Identify which cell holds the provided text, then report its (x, y) central coordinate. 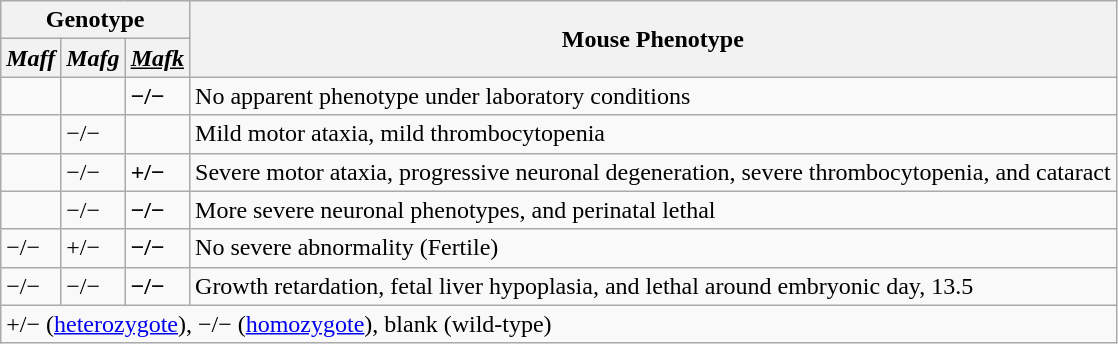
More severe neuronal phenotypes, and perinatal lethal (654, 210)
Maff (31, 58)
Growth retardation, fetal liver hypoplasia, and lethal around embryonic day, 13.5 (654, 286)
+/− (heterozygote), −/− (homozygote), blank (wild-type) (558, 324)
Mouse Phenotype (654, 39)
Severe motor ataxia, progressive neuronal degeneration, severe thrombocytopenia, and cataract (654, 172)
Mild motor ataxia, mild thrombocytopenia (654, 134)
Mafg (93, 58)
No apparent phenotype under laboratory conditions (654, 96)
Genotype (96, 20)
Mafk (157, 58)
No severe abnormality (Fertile) (654, 248)
